Return the (x, y) coordinate for the center point of the cell that contains the specified text.  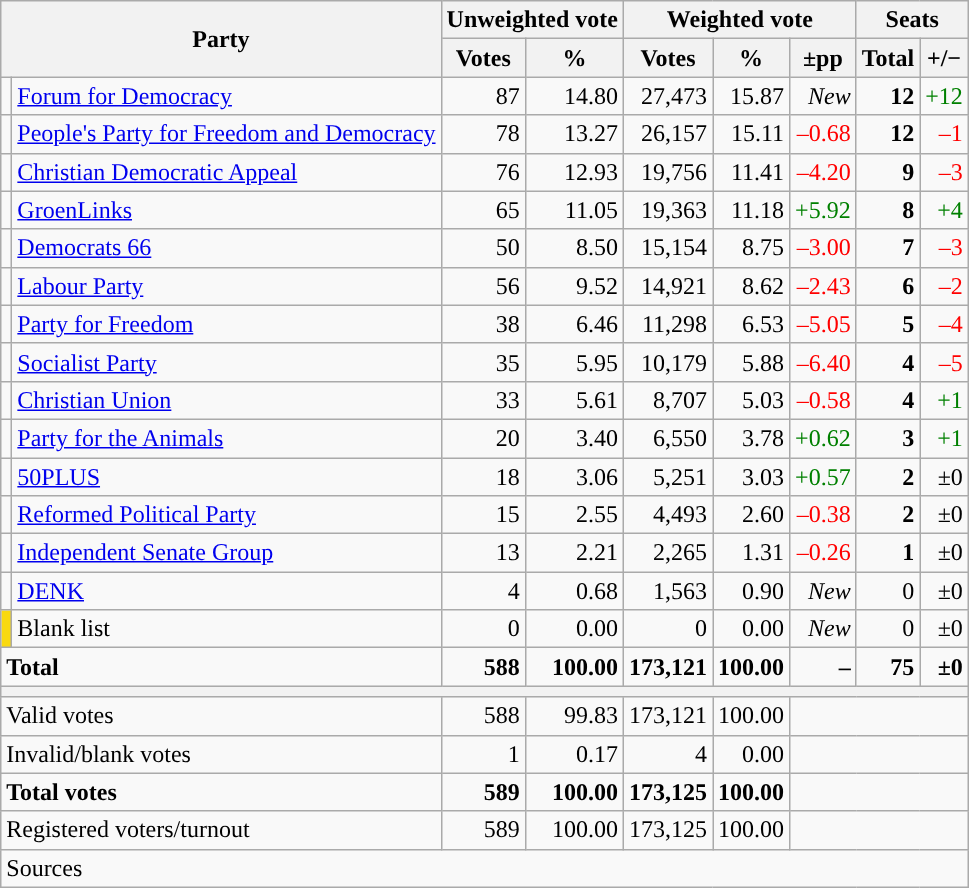
Christian Union (226, 400)
–1 (944, 134)
0.17 (574, 754)
6.46 (574, 324)
6.53 (752, 324)
26,157 (668, 134)
0.90 (752, 591)
19,756 (668, 172)
1,563 (668, 591)
50PLUS (226, 477)
–4 (944, 324)
5,251 (668, 477)
3.03 (752, 477)
2.55 (574, 515)
+0.62 (824, 438)
15.11 (752, 134)
50 (483, 248)
13.27 (574, 134)
–0.26 (824, 553)
Party for Freedom (226, 324)
6 (888, 286)
+4 (944, 210)
8,707 (668, 400)
14.80 (574, 96)
5.88 (752, 362)
65 (483, 210)
15,154 (668, 248)
Democrats 66 (226, 248)
Valid votes (221, 716)
11.18 (752, 210)
Blank list (226, 629)
–2.43 (824, 286)
8.62 (752, 286)
–2 (944, 286)
14,921 (668, 286)
Total votes (221, 792)
+12 (944, 96)
2.60 (752, 515)
Sources (485, 868)
Weighted vote (740, 20)
DENK (226, 591)
56 (483, 286)
3.06 (574, 477)
Party (221, 39)
–5.05 (824, 324)
3.40 (574, 438)
7 (888, 248)
10,179 (668, 362)
Registered voters/turnout (221, 830)
11,298 (668, 324)
+0.57 (824, 477)
Christian Democratic Appeal (226, 172)
0.68 (574, 591)
–3.00 (824, 248)
Reformed Political Party (226, 515)
Socialist Party (226, 362)
9 (888, 172)
35 (483, 362)
3.78 (752, 438)
People's Party for Freedom and Democracy (226, 134)
–6.40 (824, 362)
– (824, 667)
99.83 (574, 716)
–5 (944, 362)
6,550 (668, 438)
GroenLinks (226, 210)
15.87 (752, 96)
1.31 (752, 553)
3 (888, 438)
–0.58 (824, 400)
–0.38 (824, 515)
±pp (824, 58)
76 (483, 172)
4,493 (668, 515)
27,473 (668, 96)
20 (483, 438)
5.95 (574, 362)
11.05 (574, 210)
+/− (944, 58)
11.41 (752, 172)
5.61 (574, 400)
9.52 (574, 286)
78 (483, 134)
–4.20 (824, 172)
Party for the Animals (226, 438)
13 (483, 553)
Seats (912, 20)
15 (483, 515)
75 (888, 667)
19,363 (668, 210)
Invalid/blank votes (221, 754)
Forum for Democracy (226, 96)
Unweighted vote (532, 20)
87 (483, 96)
2.21 (574, 553)
Labour Party (226, 286)
12.93 (574, 172)
38 (483, 324)
5.03 (752, 400)
8.75 (752, 248)
18 (483, 477)
8.50 (574, 248)
33 (483, 400)
5 (888, 324)
8 (888, 210)
Independent Senate Group (226, 553)
–0.68 (824, 134)
2,265 (668, 553)
+5.92 (824, 210)
